Extract the [x, y] coordinate from the center of the cell holding the provided text.  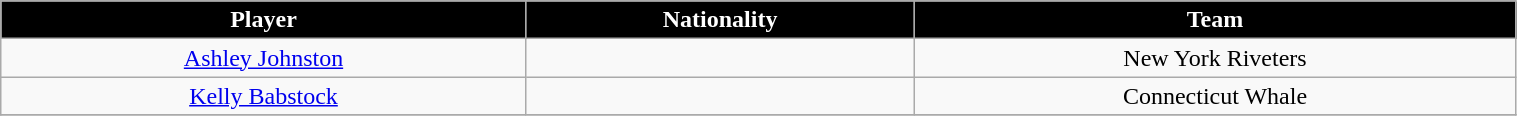
Team [1215, 20]
Player [264, 20]
Ashley Johnston [264, 58]
New York Riveters [1215, 58]
Connecticut Whale [1215, 96]
Kelly Babstock [264, 96]
Nationality [720, 20]
